Locate the cell with the specified text and output its (x, y) center coordinate. 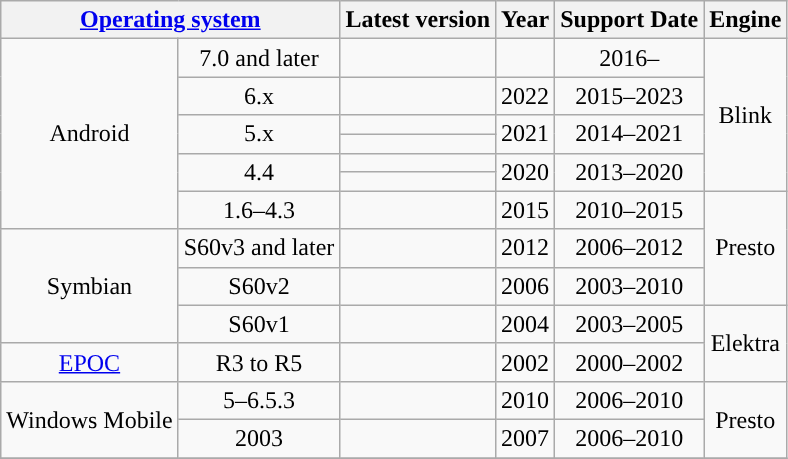
2006–2012 (630, 248)
2015–2023 (630, 96)
2000–2002 (630, 362)
2006 (526, 286)
2014–2021 (630, 134)
Year (526, 20)
2020 (526, 172)
Blink (746, 115)
Operating system (170, 20)
Android (90, 134)
2003–2005 (630, 324)
S60v1 (259, 324)
Elektra (746, 343)
2016– (630, 58)
2015 (526, 210)
5–6.5.3 (259, 400)
2003–2010 (630, 286)
2007 (526, 438)
2002 (526, 362)
1.6–4.3 (259, 210)
EPOC (90, 362)
2012 (526, 248)
Symbian (90, 286)
Engine (746, 20)
2021 (526, 134)
2022 (526, 96)
5.x (259, 134)
2004 (526, 324)
S60v3 and later (259, 248)
2003 (259, 438)
S60v2 (259, 286)
6.x (259, 96)
Latest version (418, 20)
2010 (526, 400)
4.4 (259, 172)
2013–2020 (630, 172)
R3 to R5 (259, 362)
2010–2015 (630, 210)
Support Date (630, 20)
7.0 and later (259, 58)
Windows Mobile (90, 419)
